Output the (x, y) coordinate of the center of the cell containing the given text.  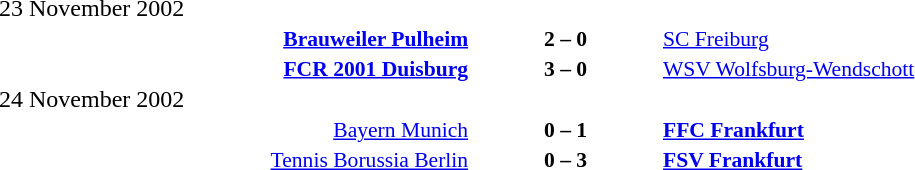
0 – 1 (566, 130)
2 – 0 (566, 38)
3 – 0 (566, 68)
